Pinpoint the cell where the given text exists, returning its (X, Y) midpoint coordinate. 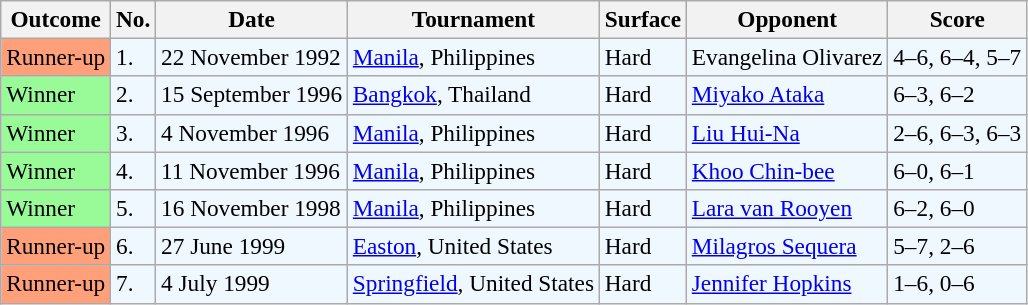
Miyako Ataka (786, 95)
6–0, 6–1 (958, 170)
16 November 1998 (252, 208)
4. (134, 170)
4 July 1999 (252, 284)
11 November 1996 (252, 170)
6–3, 6–2 (958, 95)
Score (958, 19)
3. (134, 133)
6–2, 6–0 (958, 208)
Springfield, United States (473, 284)
4–6, 6–4, 5–7 (958, 57)
Evangelina Olivarez (786, 57)
Tournament (473, 19)
27 June 1999 (252, 246)
5–7, 2–6 (958, 246)
5. (134, 208)
Outcome (56, 19)
Liu Hui-Na (786, 133)
2. (134, 95)
Opponent (786, 19)
Lara van Rooyen (786, 208)
4 November 1996 (252, 133)
22 November 1992 (252, 57)
Bangkok, Thailand (473, 95)
15 September 1996 (252, 95)
1–6, 0–6 (958, 284)
Jennifer Hopkins (786, 284)
Surface (642, 19)
Date (252, 19)
Easton, United States (473, 246)
6. (134, 246)
No. (134, 19)
2–6, 6–3, 6–3 (958, 133)
1. (134, 57)
Khoo Chin-bee (786, 170)
7. (134, 284)
Milagros Sequera (786, 246)
